Pinpoint the cell where the given text exists, returning its [x, y] midpoint coordinate. 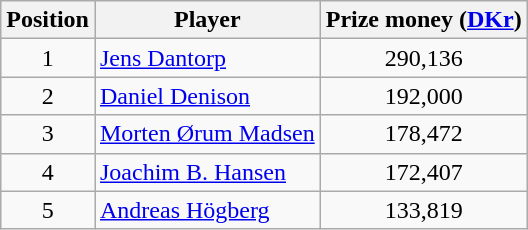
290,136 [424, 58]
Morten Ørum Madsen [207, 134]
Prize money (DKr) [424, 20]
Player [207, 20]
133,819 [424, 210]
3 [48, 134]
178,472 [424, 134]
Daniel Denison [207, 96]
Jens Dantorp [207, 58]
Joachim B. Hansen [207, 172]
2 [48, 96]
Position [48, 20]
172,407 [424, 172]
1 [48, 58]
4 [48, 172]
192,000 [424, 96]
5 [48, 210]
Andreas Högberg [207, 210]
